Provide the (x, y) coordinate of the cell's center where the given text is located.  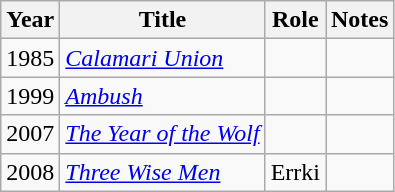
Errki (295, 172)
2008 (30, 172)
2007 (30, 134)
The Year of the Wolf (162, 134)
Notes (360, 20)
Calamari Union (162, 58)
Title (162, 20)
Year (30, 20)
Role (295, 20)
1999 (30, 96)
Ambush (162, 96)
1985 (30, 58)
Three Wise Men (162, 172)
